Output the (x, y) coordinate of the center of the cell containing the given text.  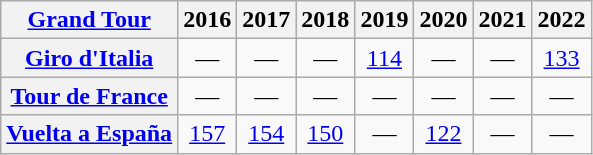
133 (562, 58)
Vuelta a España (90, 134)
2016 (208, 20)
2018 (326, 20)
122 (444, 134)
2020 (444, 20)
2021 (502, 20)
154 (266, 134)
114 (384, 58)
Tour de France (90, 96)
150 (326, 134)
Giro d'Italia (90, 58)
2019 (384, 20)
2022 (562, 20)
Grand Tour (90, 20)
2017 (266, 20)
157 (208, 134)
